For the text-containing cell, return its midpoint in (x, y) coordinate format. 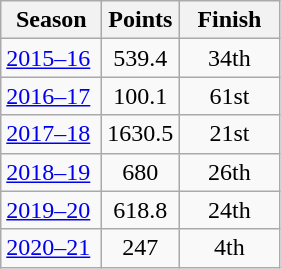
2020–21 (52, 248)
34th (230, 58)
2019–20 (52, 210)
21st (230, 134)
2018–19 (52, 172)
Points (140, 20)
247 (140, 248)
1630.5 (140, 134)
618.8 (140, 210)
4th (230, 248)
2016–17 (52, 96)
24th (230, 210)
539.4 (140, 58)
61st (230, 96)
100.1 (140, 96)
Finish (230, 20)
2017–18 (52, 134)
2015–16 (52, 58)
26th (230, 172)
Season (52, 20)
680 (140, 172)
